Determine the (x, y) coordinate at the center of the cell enclosing the given text.  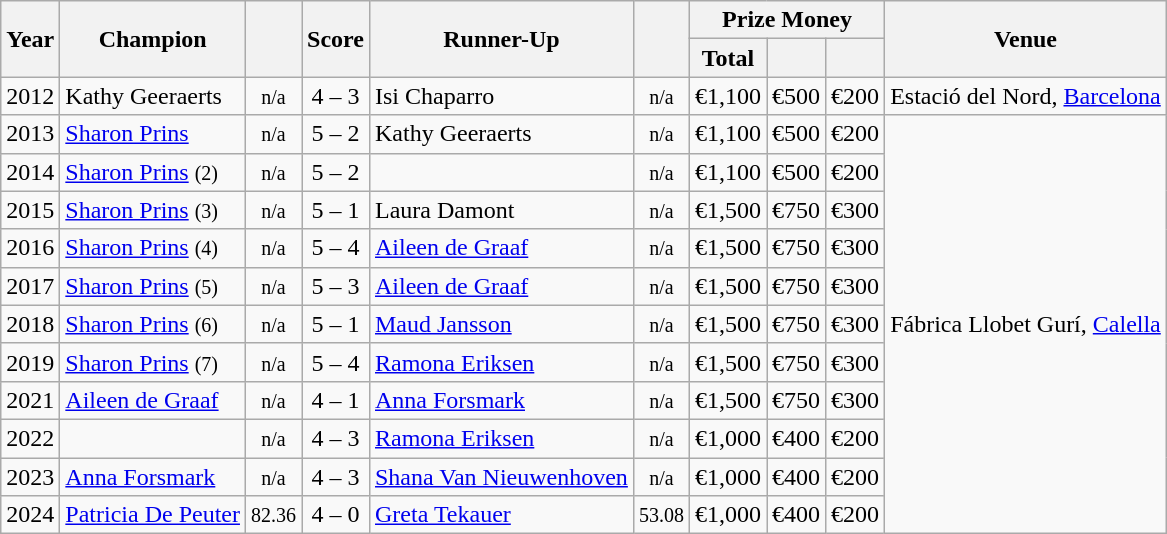
Patricia De Peuter (153, 515)
2019 (30, 362)
Prize Money (786, 20)
Sharon Prins (6) (153, 324)
2018 (30, 324)
Sharon Prins (7) (153, 362)
2017 (30, 286)
2021 (30, 400)
4 – 0 (336, 515)
Runner-Up (501, 39)
Sharon Prins (4) (153, 248)
53.08 (661, 515)
2023 (30, 477)
5 – 3 (336, 286)
Fábrica Llobet Gurí, Calella (1026, 324)
Sharon Prins (5) (153, 286)
2012 (30, 96)
Sharon Prins (153, 134)
2015 (30, 210)
Laura Damont (501, 210)
2013 (30, 134)
Sharon Prins (3) (153, 210)
Score (336, 39)
Total (728, 58)
2016 (30, 248)
Isi Chaparro (501, 96)
Maud Jansson (501, 324)
Shana Van Nieuwenhoven (501, 477)
2024 (30, 515)
Year (30, 39)
4 – 1 (336, 400)
Champion (153, 39)
Venue (1026, 39)
82.36 (273, 515)
Estació del Nord, Barcelona (1026, 96)
Greta Tekauer (501, 515)
Sharon Prins (2) (153, 172)
2014 (30, 172)
2022 (30, 438)
